Output the (x, y) coordinate of the center of the cell containing the given text.  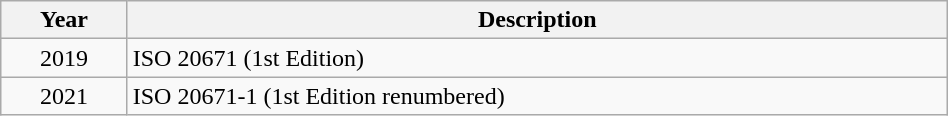
Description (537, 20)
ISO 20671 (1st Edition) (537, 58)
Year (64, 20)
ISO 20671-1 (1st Edition renumbered) (537, 96)
2021 (64, 96)
2019 (64, 58)
